Search for the cell housing the specified text and yield its [X, Y] center coordinate. 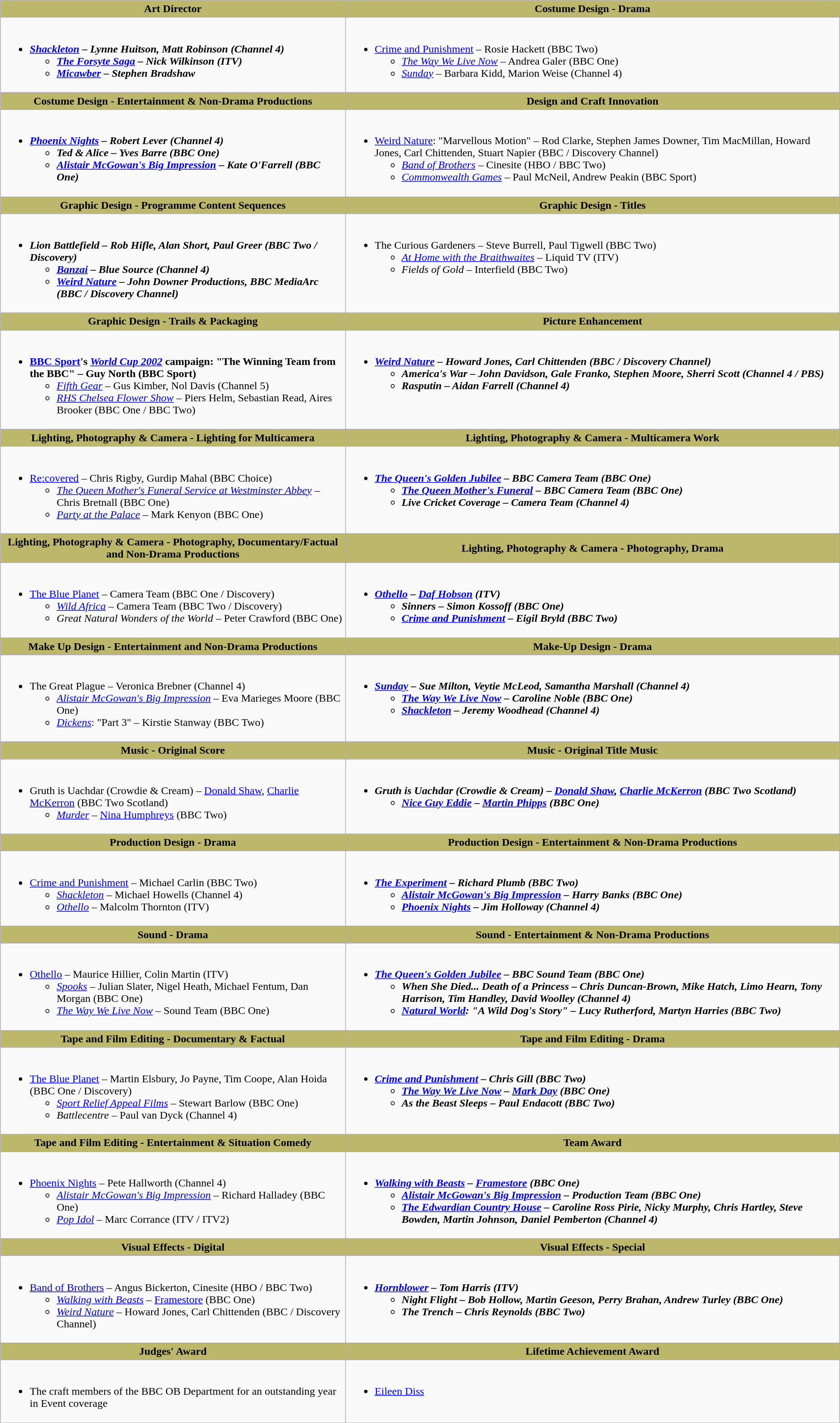
Graphic Design - Trails & Packaging [173, 321]
Phoenix Nights – Robert Lever (Channel 4)Ted & Alice – Yves Barre (BBC One)Alistair McGowan's Big Impression – Kate O'Farrell (BBC One) [173, 153]
The craft members of the BBC OB Department for an outstanding year in Event coverage [173, 1391]
Lighting, Photography & Camera - Lighting for Multicamera [173, 438]
Tape and Film Editing - Documentary & Factual [173, 1039]
The Curious Gardeners – Steve Burrell, Paul Tigwell (BBC Two)At Home with the Braithwaites – Liquid TV (ITV)Fields of Gold – Interfield (BBC Two) [593, 263]
Graphic Design - Programme Content Sequences [173, 205]
Production Design - Drama [173, 843]
Phoenix Nights – Pete Hallworth (Channel 4)Alistair McGowan's Big Impression – Richard Halladey (BBC One)Pop Idol – Marc Corrance (ITV / ITV2) [173, 1195]
Hornblower – Tom Harris (ITV)Night Flight – Bob Hollow, Martin Geeson, Perry Brahan, Andrew Turley (BBC One)The Trench – Chris Reynolds (BBC Two) [593, 1299]
Music - Original Title Music [593, 751]
Tape and Film Editing - Drama [593, 1039]
The Experiment – Richard Plumb (BBC Two)Alistair McGowan's Big Impression – Harry Banks (BBC One)Phoenix Nights – Jim Holloway (Channel 4) [593, 889]
Visual Effects - Special [593, 1247]
Judges' Award [173, 1351]
Graphic Design - Titles [593, 205]
Picture Enhancement [593, 321]
Gruth is Uachdar (Crowdie & Cream) – Donald Shaw, Charlie McKerron (BBC Two Scotland)Murder – Nina Humphreys (BBC Two) [173, 796]
Gruth is Uachdar (Crowdie & Cream) – Donald Shaw, Charlie McKerron (BBC Two Scotland)Nice Guy Eddie – Martin Phipps (BBC One) [593, 796]
Design and Craft Innovation [593, 101]
Visual Effects - Digital [173, 1247]
Lighting, Photography & Camera - Multicamera Work [593, 438]
Lifetime Achievement Award [593, 1351]
Tape and Film Editing - Entertainment & Situation Comedy [173, 1143]
Make Up Design - Entertainment and Non-Drama Productions [173, 646]
Eileen Diss [593, 1391]
Crime and Punishment – Chris Gill (BBC Two)The Way We Live Now – Mark Day (BBC One)As the Beast Sleeps – Paul Endacott (BBC Two) [593, 1091]
Crime and Punishment – Michael Carlin (BBC Two)Shackleton – Michael Howells (Channel 4)Othello – Malcolm Thornton (ITV) [173, 889]
Lighting, Photography & Camera - Photography, Documentary/Factual and Non-Drama Productions [173, 548]
Sound - Entertainment & Non-Drama Productions [593, 935]
Sound - Drama [173, 935]
Make-Up Design - Drama [593, 646]
Music - Original Score [173, 751]
Shackleton – Lynne Huitson, Matt Robinson (Channel 4)The Forsyte Saga – Nick Wilkinson (ITV)Micawber – Stephen Bradshaw [173, 55]
Lighting, Photography & Camera - Photography, Drama [593, 548]
Team Award [593, 1143]
Costume Design - Drama [593, 9]
Costume Design - Entertainment & Non-Drama Productions [173, 101]
Othello – Daf Hobson (ITV)Sinners – Simon Kossoff (BBC One)Crime and Punishment – Eigil Bryld (BBC Two) [593, 600]
Crime and Punishment – Rosie Hackett (BBC Two)The Way We Live Now – Andrea Galer (BBC One)Sunday – Barbara Kidd, Marion Weise (Channel 4) [593, 55]
Art Director [173, 9]
Production Design - Entertainment & Non-Drama Productions [593, 843]
